Pinpoint the cell where the given text exists, returning its (x, y) midpoint coordinate. 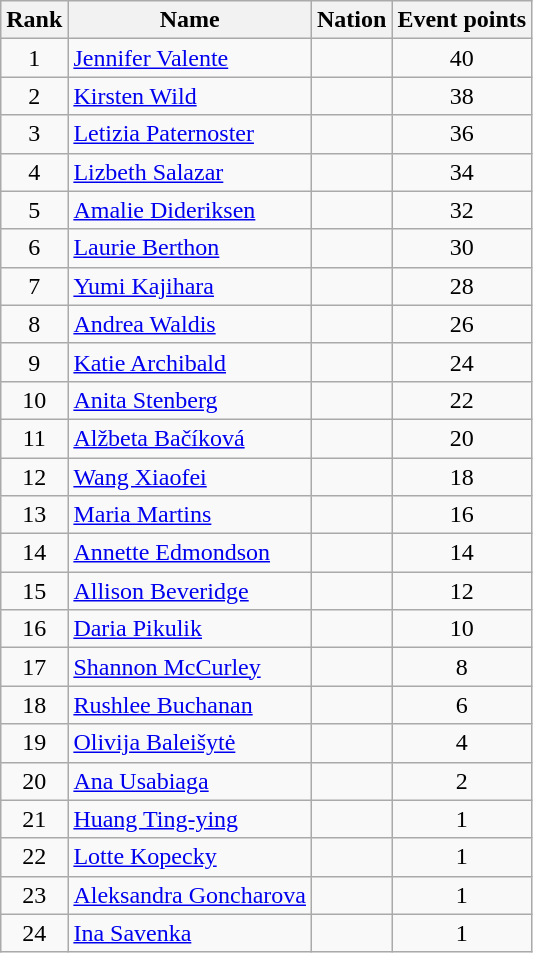
Lizbeth Salazar (190, 172)
Kirsten Wild (190, 96)
Huang Ting-ying (190, 819)
17 (34, 667)
30 (462, 248)
Letizia Paternoster (190, 134)
9 (34, 362)
40 (462, 58)
Katie Archibald (190, 362)
Alžbeta Bačíková (190, 438)
Anita Stenberg (190, 400)
Amalie Dideriksen (190, 210)
Ana Usabiaga (190, 781)
23 (34, 895)
19 (34, 743)
Jennifer Valente (190, 58)
36 (462, 134)
Name (190, 20)
32 (462, 210)
Olivija Baleišytė (190, 743)
Andrea Waldis (190, 324)
11 (34, 438)
Shannon McCurley (190, 667)
13 (34, 515)
15 (34, 591)
38 (462, 96)
Allison Beveridge (190, 591)
Lotte Kopecky (190, 857)
Yumi Kajihara (190, 286)
Annette Edmondson (190, 553)
Rank (34, 20)
Aleksandra Goncharova (190, 895)
28 (462, 286)
34 (462, 172)
21 (34, 819)
Wang Xiaofei (190, 477)
5 (34, 210)
Daria Pikulik (190, 629)
Ina Savenka (190, 933)
3 (34, 134)
Event points (462, 20)
Maria Martins (190, 515)
7 (34, 286)
26 (462, 324)
Nation (351, 20)
Rushlee Buchanan (190, 705)
Laurie Berthon (190, 248)
